Provide the (x, y) coordinate of the cell's center where the given text is located.  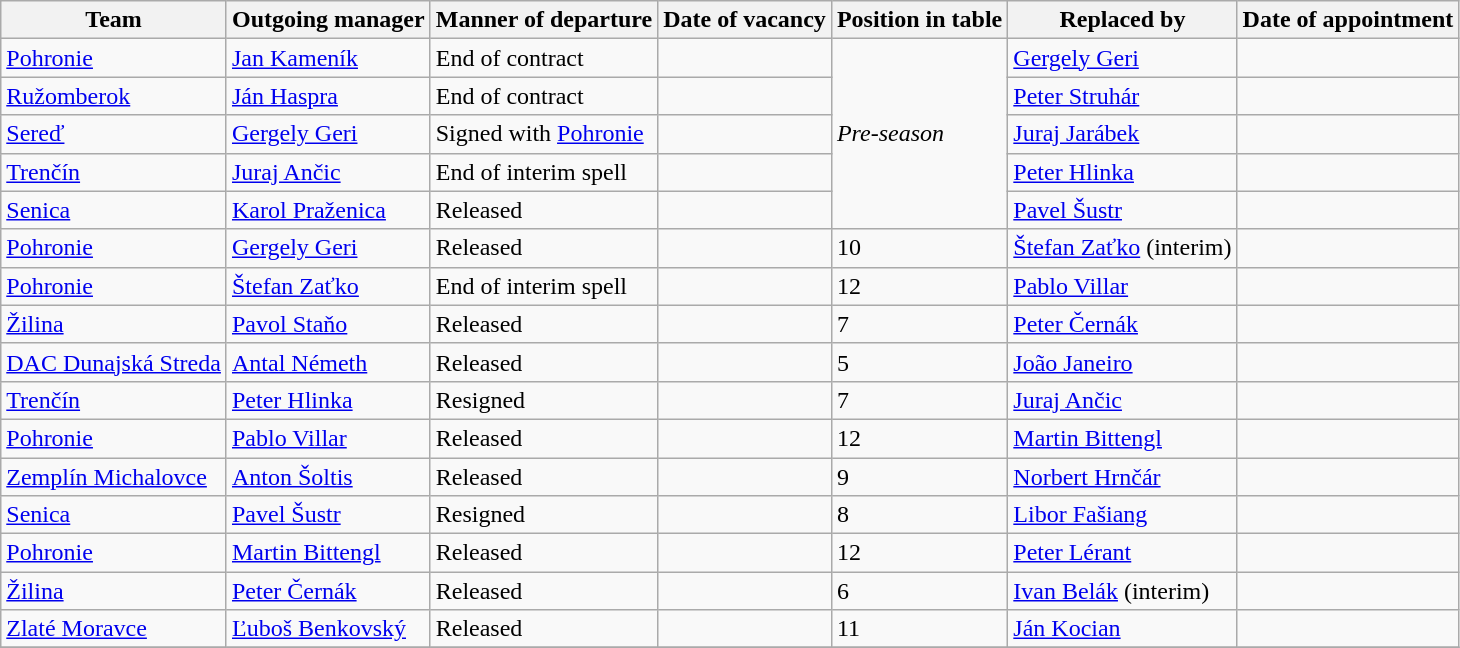
Pavol Staňo (328, 324)
Date of appointment (1348, 20)
8 (919, 515)
Jan Kameník (328, 58)
Date of vacancy (745, 20)
Zlaté Moravce (114, 629)
DAC Dunajská Streda (114, 362)
Juraj Jarábek (1122, 134)
11 (919, 629)
Pre-season (919, 134)
Peter Lérant (1122, 553)
Ján Haspra (328, 96)
Position in table (919, 20)
Ľuboš Benkovský (328, 629)
Štefan Zaťko (328, 286)
Ivan Belák (interim) (1122, 591)
10 (919, 248)
Peter Struhár (1122, 96)
Anton Šoltis (328, 477)
Team (114, 20)
5 (919, 362)
6 (919, 591)
Norbert Hrnčár (1122, 477)
Replaced by (1122, 20)
Ján Kocian (1122, 629)
Libor Fašiang (1122, 515)
9 (919, 477)
Štefan Zaťko (interim) (1122, 248)
Signed with Pohronie (544, 134)
Outgoing manager (328, 20)
Ružomberok (114, 96)
Antal Németh (328, 362)
Karol Praženica (328, 210)
Manner of departure (544, 20)
João Janeiro (1122, 362)
Zemplín Michalovce (114, 477)
Sereď (114, 134)
